Search for the cell housing the specified text and yield its [X, Y] center coordinate. 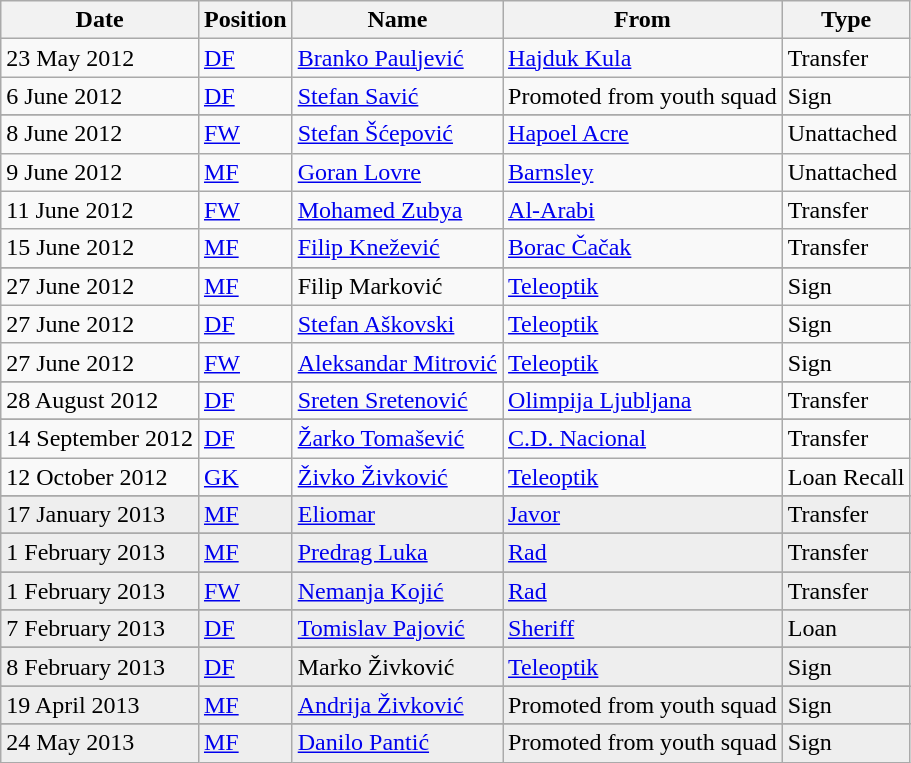
Filip Knežević [397, 248]
Position [245, 20]
17 January 2013 [100, 515]
23 May 2012 [100, 58]
Stefan Savić [397, 96]
Olimpija Ljubljana [643, 400]
15 June 2012 [100, 248]
Andrija Živković [397, 705]
Nemanja Kojić [397, 591]
Goran Lovre [397, 172]
Danilo Pantić [397, 743]
Loan [846, 629]
8 June 2012 [100, 134]
Stefan Aškovski [397, 324]
Predrag Luka [397, 553]
Date [100, 20]
8 February 2013 [100, 667]
28 August 2012 [100, 400]
19 April 2013 [100, 705]
Borac Čačak [643, 248]
12 October 2012 [100, 477]
From [643, 20]
Mohamed Zubya [397, 210]
Eliomar [397, 515]
Javor [643, 515]
Name [397, 20]
Aleksandar Mitrović [397, 362]
Branko Pauljević [397, 58]
9 June 2012 [100, 172]
Sreten Sretenović [397, 400]
Živko Živković [397, 477]
Filip Marković [397, 286]
C.D. Nacional [643, 438]
11 June 2012 [100, 210]
Loan Recall [846, 477]
Type [846, 20]
7 February 2013 [100, 629]
Barnsley [643, 172]
Tomislav Pajović [397, 629]
Sheriff [643, 629]
Al-Arabi [643, 210]
Hajduk Kula [643, 58]
6 June 2012 [100, 96]
GK [245, 477]
Žarko Tomašević [397, 438]
Stefan Šćepović [397, 134]
14 September 2012 [100, 438]
Marko Živković [397, 667]
Hapoel Acre [643, 134]
24 May 2013 [100, 743]
